Find where the given text appears and provide that cell's center as [x, y] coordinate. 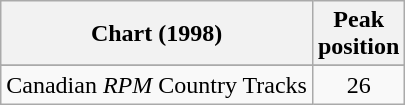
Chart (1998) [157, 34]
Peakposition [358, 34]
26 [358, 85]
Canadian RPM Country Tracks [157, 85]
